Return [x, y] of the center of cell containing provided text 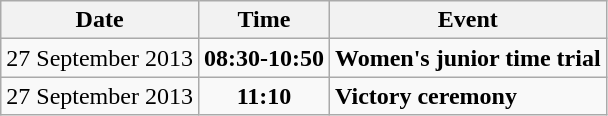
Victory ceremony [468, 96]
Time [264, 20]
Event [468, 20]
Women's junior time trial [468, 58]
08:30-10:50 [264, 58]
Date [100, 20]
11:10 [264, 96]
